Return the (X, Y) coordinate for the center point of the cell that contains the specified text.  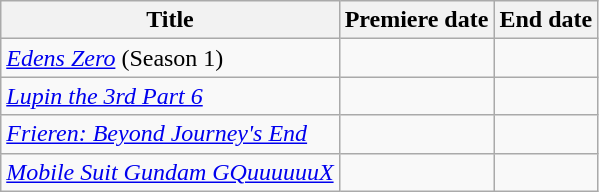
Title (170, 20)
Edens Zero (Season 1) (170, 58)
Mobile Suit Gundam GQuuuuuuX (170, 172)
End date (546, 20)
Frieren: Beyond Journey's End (170, 134)
Lupin the 3rd Part 6 (170, 96)
Premiere date (416, 20)
